Extract the (X, Y) coordinate from the center of the cell holding the provided text.  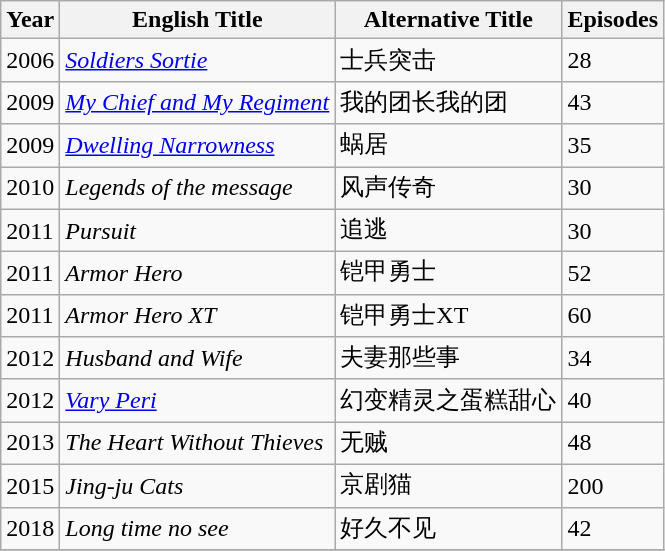
我的团长我的团 (448, 102)
My Chief and My Regiment (198, 102)
48 (613, 444)
士兵突击 (448, 60)
无贼 (448, 444)
Long time no see (198, 528)
好久不见 (448, 528)
The Heart Without Thieves (198, 444)
追逃 (448, 230)
Vary Peri (198, 400)
42 (613, 528)
Dwelling Narrowness (198, 146)
铠甲勇士XT (448, 316)
Jing-ju Cats (198, 486)
28 (613, 60)
Alternative Title (448, 20)
蜗居 (448, 146)
风声传奇 (448, 188)
2018 (30, 528)
Husband and Wife (198, 358)
2013 (30, 444)
2010 (30, 188)
200 (613, 486)
Armor Hero (198, 274)
Legends of the message (198, 188)
夫妻那些事 (448, 358)
Episodes (613, 20)
2015 (30, 486)
铠甲勇士 (448, 274)
Year (30, 20)
52 (613, 274)
English Title (198, 20)
40 (613, 400)
Armor Hero XT (198, 316)
京剧猫 (448, 486)
43 (613, 102)
Soldiers Sortie (198, 60)
34 (613, 358)
Pursuit (198, 230)
60 (613, 316)
35 (613, 146)
幻变精灵之蛋糕甜心 (448, 400)
2006 (30, 60)
